Pinpoint the cell where the given text exists, returning its (x, y) midpoint coordinate. 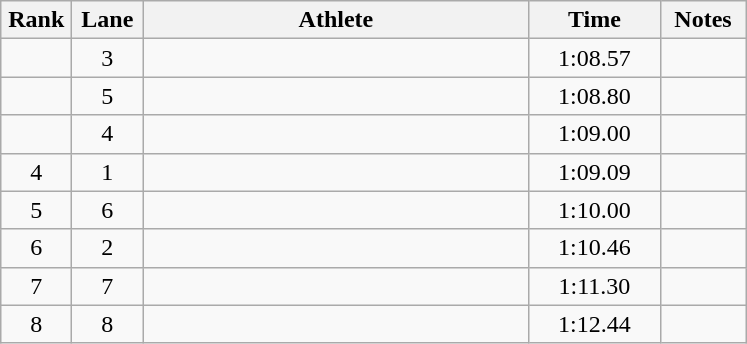
1:08.80 (594, 96)
Lane (108, 20)
3 (108, 58)
1:12.44 (594, 324)
1:09.09 (594, 172)
1:08.57 (594, 58)
Notes (703, 20)
Time (594, 20)
1:09.00 (594, 134)
1:10.46 (594, 248)
1 (108, 172)
Rank (36, 20)
1:10.00 (594, 210)
Athlete (336, 20)
1:11.30 (594, 286)
2 (108, 248)
